Detect which cell encompasses the target text, then output its [X, Y] center coordinate. 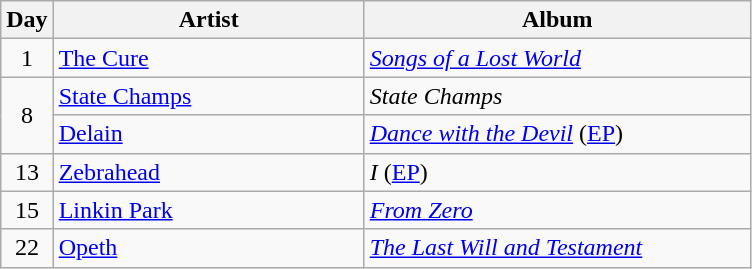
I (EP) [557, 172]
Zebrahead [208, 172]
13 [27, 172]
Linkin Park [208, 210]
The Cure [208, 58]
Delain [208, 134]
Album [557, 20]
1 [27, 58]
Songs of a Lost World [557, 58]
15 [27, 210]
Artist [208, 20]
The Last Will and Testament [557, 248]
Day [27, 20]
22 [27, 248]
Dance with the Devil (EP) [557, 134]
8 [27, 115]
From Zero [557, 210]
Opeth [208, 248]
